Extract the (x, y) coordinate from the center of the cell holding the provided text.  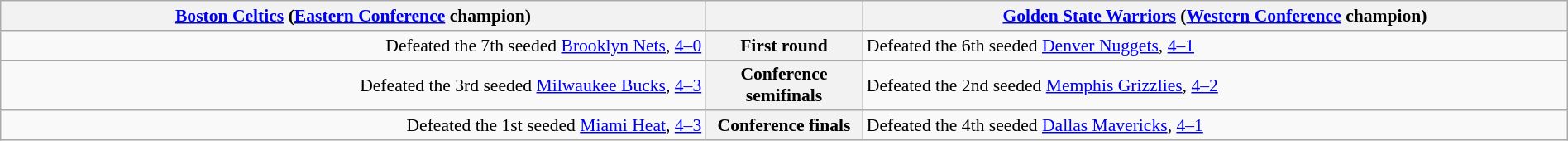
Defeated the 2nd seeded Memphis Grizzlies, 4–2 (1216, 85)
Defeated the 4th seeded Dallas Mavericks, 4–1 (1216, 126)
Defeated the 7th seeded Brooklyn Nets, 4–0 (354, 46)
Defeated the 6th seeded Denver Nuggets, 4–1 (1216, 46)
Conference finals (784, 126)
Boston Celtics (Eastern Conference champion) (354, 16)
Conference semifinals (784, 85)
Golden State Warriors (Western Conference champion) (1216, 16)
Defeated the 3rd seeded Milwaukee Bucks, 4–3 (354, 85)
First round (784, 46)
Defeated the 1st seeded Miami Heat, 4–3 (354, 126)
